Pinpoint the cell where the given text exists, returning its [X, Y] midpoint coordinate. 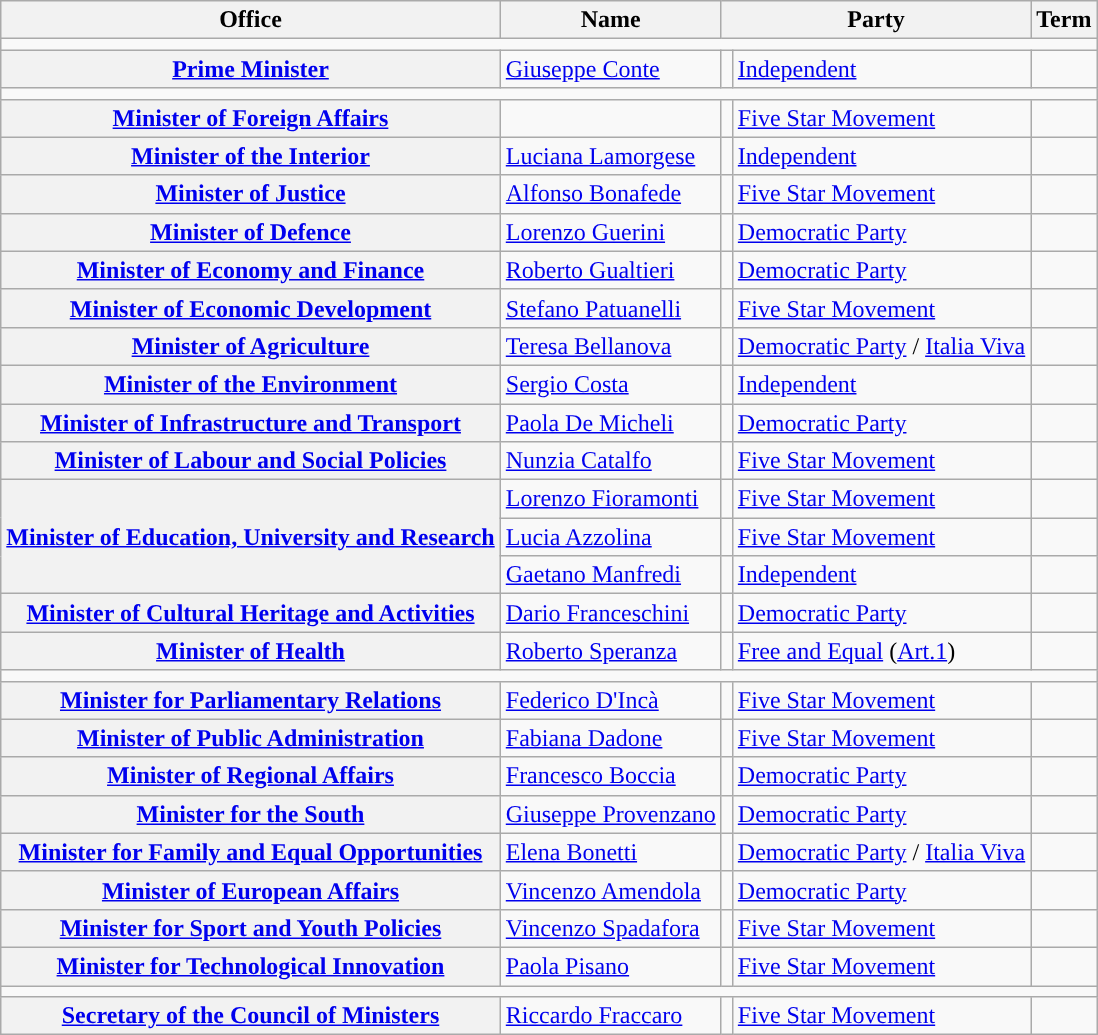
Nunzia Catalfo [610, 461]
Minister of Defence [251, 232]
Party [876, 20]
Minister of European Affairs [251, 890]
Teresa Bellanova [610, 346]
Minister for Technological Innovation [251, 966]
Prime Minister [251, 69]
Minister of Economy and Finance [251, 270]
Minister of Public Administration [251, 738]
Gaetano Manfredi [610, 575]
Riccardo Fraccaro [610, 1016]
Lorenzo Guerini [610, 232]
Minister of Labour and Social Policies [251, 461]
Lucia Azzolina [610, 537]
Minister of Health [251, 651]
Lorenzo Fioramonti [610, 499]
Fabiana Dadone [610, 738]
Minister of the Environment [251, 384]
Roberto Speranza [610, 651]
Sergio Costa [610, 384]
Dario Franceschini [610, 613]
Name [610, 20]
Minister of Agriculture [251, 346]
Vincenzo Spadafora [610, 928]
Giuseppe Conte [610, 69]
Secretary of the Council of Ministers [251, 1016]
Minister of Infrastructure and Transport [251, 423]
Elena Bonetti [610, 852]
Paola De Micheli [610, 423]
Minister of Foreign Affairs [251, 118]
Minister for Sport and Youth Policies [251, 928]
Term [1064, 20]
Office [251, 20]
Minister of Education, University and Research [251, 537]
Minister of Economic Development [251, 308]
Vincenzo Amendola [610, 890]
Stefano Patuanelli [610, 308]
Minister of Regional Affairs [251, 776]
Free and Equal (Art.1) [881, 651]
Giuseppe Provenzano [610, 814]
Roberto Gualtieri [610, 270]
Minister for Family and Equal Opportunities [251, 852]
Minister of Cultural Heritage and Activities [251, 613]
Minister for the South [251, 814]
Francesco Boccia [610, 776]
Minister of Justice [251, 194]
Minister of the Interior [251, 156]
Minister for Parliamentary Relations [251, 700]
Alfonso Bonafede [610, 194]
Federico D'Incà [610, 700]
Luciana Lamorgese [610, 156]
Paola Pisano [610, 966]
